Search for the cell housing the specified text and yield its [X, Y] center coordinate. 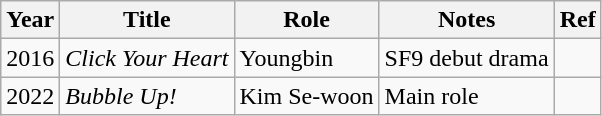
Notes [466, 20]
2016 [30, 58]
Youngbin [306, 58]
Ref [578, 20]
Role [306, 20]
Click Your Heart [147, 58]
Year [30, 20]
Title [147, 20]
Kim Se-woon [306, 96]
SF9 debut drama [466, 58]
2022 [30, 96]
Main role [466, 96]
Bubble Up! [147, 96]
